Find where the given text appears and provide that cell's center as (x, y) coordinate. 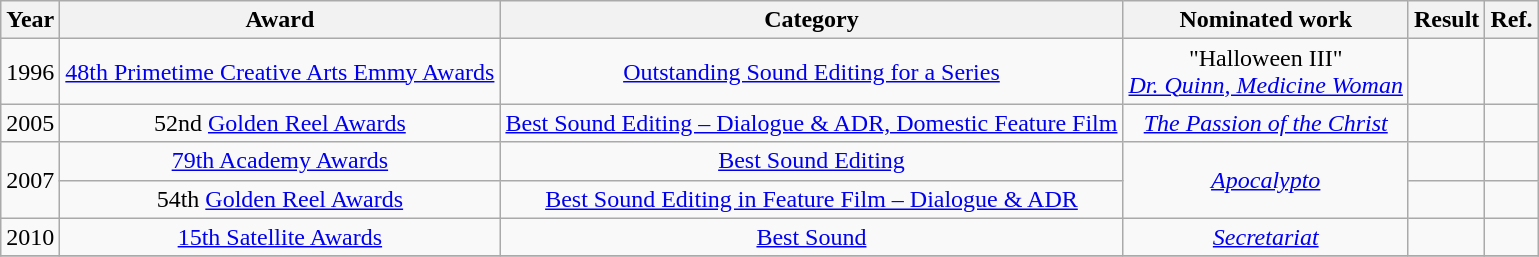
Best Sound Editing – Dialogue & ADR, Domestic Feature Film (812, 123)
Outstanding Sound Editing for a Series (812, 72)
79th Academy Awards (280, 161)
Category (812, 20)
Year (30, 20)
2005 (30, 123)
"Halloween III" Dr. Quinn, Medicine Woman (1266, 72)
2007 (30, 180)
Best Sound Editing in Feature Film – Dialogue & ADR (812, 199)
1996 (30, 72)
54th Golden Reel Awards (280, 199)
Secretariat (1266, 237)
Best Sound (812, 237)
Nominated work (1266, 20)
The Passion of the Christ (1266, 123)
Apocalypto (1266, 180)
15th Satellite Awards (280, 237)
Result (1446, 20)
48th Primetime Creative Arts Emmy Awards (280, 72)
Best Sound Editing (812, 161)
Ref. (1512, 20)
Award (280, 20)
2010 (30, 237)
52nd Golden Reel Awards (280, 123)
